Pinpoint the cell where the given text exists, returning its (X, Y) midpoint coordinate. 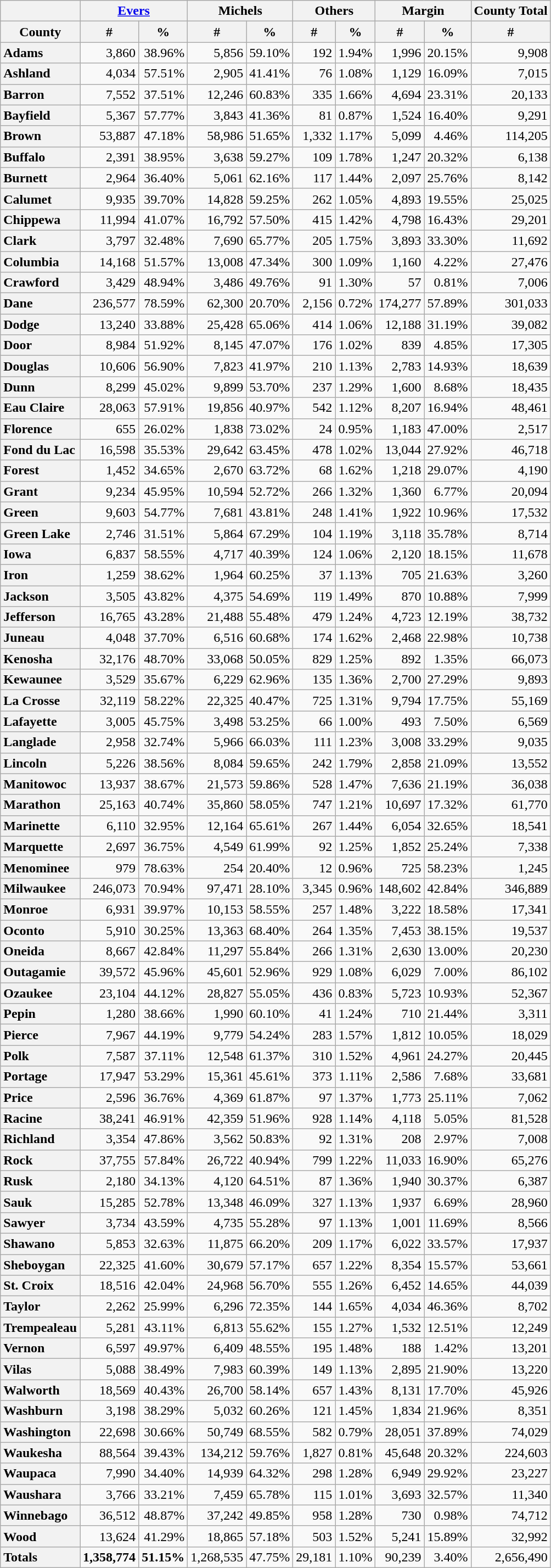
32,119 (110, 701)
7,008 (510, 1139)
46.36% (448, 1307)
16,792 (217, 220)
6,229 (217, 680)
9,291 (510, 115)
12,249 (510, 1328)
1.75% (356, 240)
8,566 (510, 1223)
5,281 (110, 1328)
28,051 (400, 1432)
42.04% (164, 1286)
730 (400, 1515)
51.92% (164, 345)
21.19% (448, 784)
346,889 (510, 888)
6,813 (217, 1328)
11,340 (510, 1494)
31.51% (164, 533)
15,361 (217, 1077)
64.51% (270, 1181)
7,636 (400, 784)
9,794 (400, 701)
11,297 (217, 951)
9,935 (110, 199)
1,247 (400, 157)
58,986 (217, 136)
37,755 (110, 1160)
33,068 (217, 659)
Trempealeau (41, 1328)
78.59% (164, 304)
3,860 (110, 53)
20,445 (510, 1056)
3,893 (400, 240)
4,369 (217, 1097)
55.05% (270, 993)
67.29% (270, 533)
10,738 (510, 638)
Rock (41, 1160)
555 (314, 1286)
43.59% (164, 1223)
14.93% (448, 366)
Marquette (41, 847)
37.70% (164, 638)
1.57% (356, 1035)
43.82% (164, 596)
20,094 (510, 491)
1,280 (110, 1014)
Buffalo (41, 157)
Monroe (41, 909)
2,697 (110, 847)
43.81% (270, 512)
Vernon (41, 1348)
28,960 (510, 1202)
28,063 (110, 408)
174 (314, 638)
51.65% (270, 136)
37 (314, 575)
20.15% (448, 53)
2,858 (400, 763)
56.90% (164, 366)
1,990 (217, 1014)
58.14% (270, 1390)
41.60% (164, 1264)
5,723 (400, 993)
78.63% (164, 867)
929 (314, 972)
Waukesha (41, 1453)
236,577 (110, 304)
57.51% (164, 74)
Price (41, 1097)
298 (314, 1474)
Menominee (41, 867)
43.28% (164, 617)
188 (400, 1348)
Langlade (41, 742)
29.07% (448, 471)
2,895 (400, 1369)
17,341 (510, 909)
50.83% (270, 1139)
10.88% (448, 596)
45.75% (164, 721)
1,937 (400, 1202)
62,300 (217, 304)
4.46% (448, 136)
5,061 (217, 178)
747 (314, 805)
73.02% (270, 429)
8,207 (400, 408)
119 (314, 596)
25.76% (448, 178)
7.68% (448, 1077)
Green Lake (41, 533)
61.99% (270, 847)
38.56% (164, 763)
4,048 (110, 638)
Kewaunee (41, 680)
7,459 (217, 1494)
55.84% (270, 951)
11,875 (217, 1244)
47.07% (270, 345)
88,564 (110, 1453)
33.88% (164, 324)
149 (314, 1369)
42,359 (217, 1118)
23.31% (448, 94)
5.05% (448, 1118)
1.21% (356, 805)
17.70% (448, 1390)
4,798 (400, 220)
Winnebago (41, 1515)
237 (314, 387)
57.89% (448, 304)
13,201 (510, 1348)
4,549 (217, 847)
415 (314, 220)
192 (314, 53)
Sheboygan (41, 1264)
Taylor (41, 1307)
1,940 (400, 1181)
38.66% (164, 1014)
373 (314, 1077)
5,856 (217, 53)
33.57% (448, 1244)
17,532 (510, 512)
839 (400, 345)
2,670 (217, 471)
38.29% (164, 1411)
6.69% (448, 1202)
47.86% (164, 1139)
87 (314, 1181)
1,996 (400, 53)
32.57% (448, 1494)
47.75% (270, 1557)
61.37% (270, 1056)
55.28% (270, 1223)
1.66% (356, 94)
32.65% (448, 826)
59.65% (270, 763)
6,931 (110, 909)
45,648 (400, 1453)
16.43% (448, 220)
Door (41, 345)
Shawano (41, 1244)
1.12% (356, 408)
2,120 (400, 554)
35.53% (164, 450)
38.67% (164, 784)
27.29% (448, 680)
1,827 (314, 1453)
174,277 (400, 304)
10,606 (110, 366)
30.25% (164, 931)
10.96% (448, 512)
Waupaca (41, 1474)
210 (314, 366)
3,222 (400, 909)
3,498 (217, 721)
Rusk (41, 1181)
61.87% (270, 1097)
19,856 (217, 408)
39,572 (110, 972)
1,268,535 (217, 1557)
County (41, 32)
7,453 (400, 931)
1,358,774 (110, 1557)
Pepin (41, 1014)
52.78% (164, 1202)
2,517 (510, 429)
38.96% (164, 53)
66.20% (270, 1244)
60.25% (270, 575)
91 (314, 283)
705 (400, 575)
8,084 (217, 763)
6,949 (400, 1474)
20.70% (270, 304)
3,005 (110, 721)
49.76% (270, 283)
6,409 (217, 1348)
0.87% (356, 115)
2,180 (110, 1181)
5,226 (110, 763)
23,104 (110, 993)
2,156 (314, 304)
301,033 (510, 304)
14,939 (217, 1474)
24,968 (217, 1286)
Barron (41, 94)
57.18% (270, 1536)
13,937 (110, 784)
Polk (41, 1056)
Dane (41, 304)
21.90% (448, 1369)
1.01% (356, 1494)
43.11% (164, 1328)
34.65% (164, 471)
8,354 (400, 1264)
1.94% (356, 53)
62.16% (270, 178)
9,603 (110, 512)
65.78% (270, 1494)
246,073 (110, 888)
5,241 (400, 1536)
26.02% (164, 429)
Crawford (41, 283)
205 (314, 240)
63.45% (270, 450)
0.79% (356, 1432)
48.55% (270, 1348)
1,452 (110, 471)
86,102 (510, 972)
17,937 (510, 1244)
68.40% (270, 931)
37.89% (448, 1432)
1.45% (356, 1411)
7,552 (110, 94)
135 (314, 680)
Burnett (41, 178)
493 (400, 721)
21,488 (217, 617)
14,828 (217, 199)
799 (314, 1160)
267 (314, 826)
2,700 (400, 680)
2,596 (110, 1097)
Manitowoc (41, 784)
Bayfield (41, 115)
25.11% (448, 1097)
45.02% (164, 387)
1,360 (400, 491)
29.92% (448, 1474)
6,296 (217, 1307)
60.10% (270, 1014)
49.97% (164, 1348)
62.96% (270, 680)
33.29% (448, 742)
17,947 (110, 1077)
25,025 (510, 199)
Fond du Lac (41, 450)
52.72% (270, 491)
Milwaukee (41, 888)
65.77% (270, 240)
47.34% (270, 262)
3,766 (110, 1494)
19,537 (510, 931)
48,461 (510, 408)
1,532 (400, 1328)
40.74% (164, 805)
327 (314, 1202)
Wood (41, 1536)
32,992 (510, 1536)
8.68% (448, 387)
3,529 (110, 680)
3,693 (400, 1494)
59.86% (270, 784)
7,681 (217, 512)
6,837 (110, 554)
La Crosse (41, 701)
66.03% (270, 742)
1.43% (356, 1390)
54.77% (164, 512)
2,905 (217, 74)
7,015 (510, 74)
1.26% (356, 1286)
40.43% (164, 1390)
195 (314, 1348)
1,964 (217, 575)
283 (314, 1035)
1.10% (356, 1557)
59.27% (270, 157)
1,259 (110, 575)
11,692 (510, 240)
18,516 (110, 1286)
41 (314, 1014)
3,118 (400, 533)
47.18% (164, 136)
44,039 (510, 1286)
6,452 (400, 1286)
25.24% (448, 847)
5,088 (110, 1369)
3,198 (110, 1411)
7,587 (110, 1056)
21.44% (448, 1014)
870 (400, 596)
335 (314, 94)
Iron (41, 575)
Chippewa (41, 220)
Marathon (41, 805)
46.91% (164, 1118)
7.50% (448, 721)
18.58% (448, 909)
65.06% (270, 324)
52.96% (270, 972)
47.00% (448, 429)
Lafayette (41, 721)
Eau Claire (41, 408)
6.77% (448, 491)
68 (314, 471)
10,697 (400, 805)
18,435 (510, 387)
6,516 (217, 638)
36.76% (164, 1097)
2,656,490 (510, 1557)
6,022 (400, 1244)
57.84% (164, 1160)
48.70% (164, 659)
Evers (134, 11)
17,305 (510, 345)
13.00% (448, 951)
Pierce (41, 1035)
17.32% (448, 805)
11,033 (400, 1160)
18.15% (448, 554)
109 (314, 157)
57.17% (270, 1264)
Walworth (41, 1390)
58.23% (448, 867)
29,201 (510, 220)
3,734 (110, 1223)
Lincoln (41, 763)
53.25% (270, 721)
1,600 (400, 387)
8,714 (510, 533)
38,241 (110, 1118)
32.48% (164, 240)
Sauk (41, 1202)
56.70% (270, 1286)
55.62% (270, 1328)
8,667 (110, 951)
4,118 (400, 1118)
1,245 (510, 867)
1.78% (356, 157)
Ozaukee (41, 993)
1.00% (356, 721)
55.48% (270, 617)
Washington (41, 1432)
12,164 (217, 826)
72.35% (270, 1307)
1,922 (400, 512)
57.91% (164, 408)
262 (314, 199)
3,486 (217, 283)
2,586 (400, 1077)
892 (400, 659)
10,153 (217, 909)
9,893 (510, 680)
4,190 (510, 471)
6,597 (110, 1348)
1.65% (356, 1307)
Clark (41, 240)
10.93% (448, 993)
2,964 (110, 178)
26,700 (217, 1390)
144 (314, 1307)
2,746 (110, 533)
134,212 (217, 1453)
310 (314, 1056)
53,887 (110, 136)
121 (314, 1411)
34.13% (164, 1181)
36.40% (164, 178)
528 (314, 784)
18,639 (510, 366)
29,181 (314, 1557)
Outagamie (41, 972)
37.11% (164, 1056)
30.66% (164, 1432)
60.26% (270, 1411)
479 (314, 617)
11,994 (110, 220)
35,860 (217, 805)
40.97% (270, 408)
9,899 (217, 387)
60.68% (270, 638)
18,541 (510, 826)
1.05% (356, 199)
57.50% (270, 220)
25,163 (110, 805)
Juneau (41, 638)
52,367 (510, 993)
76 (314, 74)
21.96% (448, 1411)
38.95% (164, 157)
Jefferson (41, 617)
1.41% (356, 512)
7,062 (510, 1097)
Margin (423, 11)
Jackson (41, 596)
70.94% (164, 888)
3,354 (110, 1139)
104 (314, 533)
60.39% (270, 1369)
6,054 (400, 826)
40.39% (270, 554)
59.25% (270, 199)
4,735 (217, 1223)
928 (314, 1118)
1,183 (400, 429)
3,311 (510, 1014)
18,029 (510, 1035)
28,827 (217, 993)
Oconto (41, 931)
Dunn (41, 387)
18,865 (217, 1536)
5,367 (110, 115)
57.77% (164, 115)
65.61% (270, 826)
264 (314, 931)
Others (334, 11)
0.98% (448, 1515)
74,029 (510, 1432)
30,679 (217, 1264)
16.94% (448, 408)
3,797 (110, 240)
13,552 (510, 763)
1,332 (314, 136)
20,133 (510, 94)
8,299 (110, 387)
16,598 (110, 450)
2,783 (400, 366)
4,961 (400, 1056)
9,908 (510, 53)
478 (314, 450)
11,678 (510, 554)
49.85% (270, 1515)
St. Croix (41, 1286)
1.27% (356, 1328)
Forest (41, 471)
4,375 (217, 596)
3,638 (217, 157)
32.63% (164, 1244)
Brown (41, 136)
1,129 (400, 74)
16,765 (110, 617)
53.29% (164, 1077)
17.75% (448, 701)
3.40% (448, 1557)
81,528 (510, 1118)
53.70% (270, 387)
1,812 (400, 1035)
Vilas (41, 1369)
41.36% (270, 115)
40.47% (270, 701)
8,131 (400, 1390)
5,032 (217, 1411)
829 (314, 659)
6,110 (110, 826)
66,073 (510, 659)
1.79% (356, 763)
Dodge (41, 324)
1,160 (400, 262)
39,082 (510, 324)
208 (400, 1139)
1,838 (217, 429)
32,176 (110, 659)
41.29% (164, 1536)
25,428 (217, 324)
8,702 (510, 1307)
11.69% (448, 1223)
111 (314, 742)
1.29% (356, 387)
41.41% (270, 74)
18,569 (110, 1390)
1.47% (356, 784)
57 (400, 283)
29,642 (217, 450)
7,690 (217, 240)
6,387 (510, 1181)
4,120 (217, 1181)
20.40% (270, 867)
13,008 (217, 262)
Adams (41, 53)
3,008 (400, 742)
12.19% (448, 617)
50.05% (270, 659)
6,138 (510, 157)
58.05% (270, 805)
7,006 (510, 283)
0.72% (356, 304)
0.95% (356, 429)
33.21% (164, 1494)
16.09% (448, 74)
13,348 (217, 1202)
2,630 (400, 951)
2.97% (448, 1139)
45,926 (510, 1390)
45.96% (164, 972)
Kenosha (41, 659)
Marinette (41, 826)
115 (314, 1494)
63.72% (270, 471)
36,512 (110, 1515)
Ashland (41, 74)
5,966 (217, 742)
Michels (240, 11)
300 (314, 262)
Richland (41, 1139)
8,351 (510, 1411)
10,594 (217, 491)
4,723 (400, 617)
58.22% (164, 701)
Douglas (41, 366)
22.98% (448, 638)
45.95% (164, 491)
542 (314, 408)
1,218 (400, 471)
39.43% (164, 1453)
3,505 (110, 596)
7,823 (217, 366)
5,864 (217, 533)
68.55% (270, 1432)
3,260 (510, 575)
55,169 (510, 701)
16.90% (448, 1160)
7,967 (110, 1035)
1.49% (356, 596)
59.10% (270, 53)
9,035 (510, 742)
1.11% (356, 1077)
10.05% (448, 1035)
24 (314, 429)
1.37% (356, 1097)
176 (314, 345)
14,168 (110, 262)
Racine (41, 1118)
7,999 (510, 596)
30.37% (448, 1181)
5,910 (110, 931)
45,601 (217, 972)
3,843 (217, 115)
6,029 (400, 972)
25.99% (164, 1307)
21,573 (217, 784)
26,722 (217, 1160)
9,234 (110, 491)
Washburn (41, 1411)
436 (314, 993)
257 (314, 909)
34.40% (164, 1474)
53,661 (510, 1264)
37,242 (217, 1515)
44.12% (164, 993)
27.92% (448, 450)
35.67% (164, 680)
51.57% (164, 262)
5,853 (110, 1244)
7,983 (217, 1369)
46.09% (270, 1202)
19.55% (448, 199)
38.62% (164, 575)
51.15% (164, 1557)
503 (314, 1536)
710 (400, 1014)
61,770 (510, 805)
242 (314, 763)
13,240 (110, 324)
12,548 (217, 1056)
2,262 (110, 1307)
248 (314, 512)
48.94% (164, 283)
13,624 (110, 1536)
Columbia (41, 262)
655 (110, 429)
20,230 (510, 951)
38,732 (510, 617)
9,779 (217, 1035)
Portage (41, 1077)
44.19% (164, 1035)
3,562 (217, 1139)
Waushara (41, 1494)
County Total (510, 11)
4.85% (448, 345)
35.78% (448, 533)
1.14% (356, 1118)
Green (41, 512)
12 (314, 867)
4,717 (217, 554)
97,471 (217, 888)
21.09% (448, 763)
979 (110, 867)
117 (314, 178)
8,142 (510, 178)
59.76% (270, 1453)
1,001 (400, 1223)
254 (217, 867)
45.61% (270, 1077)
3,345 (314, 888)
7,338 (510, 847)
13,044 (400, 450)
16.40% (448, 115)
4.22% (448, 262)
50,749 (217, 1432)
8,145 (217, 345)
64.32% (270, 1474)
Florence (41, 429)
2,097 (400, 178)
114,205 (510, 136)
155 (314, 1328)
41.97% (270, 366)
209 (314, 1244)
Oneida (41, 951)
38.49% (164, 1369)
Totals (41, 1557)
36.75% (164, 847)
3,429 (110, 283)
33,681 (510, 1077)
28.10% (270, 888)
1,773 (400, 1097)
39.97% (164, 909)
27,476 (510, 262)
8,984 (110, 345)
1.30% (356, 283)
74,712 (510, 1515)
1.32% (356, 491)
Calumet (41, 199)
6,569 (510, 721)
81 (314, 115)
54.69% (270, 596)
12,246 (217, 94)
2,391 (110, 157)
24.27% (448, 1056)
33.30% (448, 240)
1.23% (356, 742)
4,694 (400, 94)
15.89% (448, 1536)
15,285 (110, 1202)
12,188 (400, 324)
32.74% (164, 742)
7,990 (110, 1474)
41.07% (164, 220)
60.83% (270, 94)
7.00% (448, 972)
1,524 (400, 115)
1.09% (356, 262)
14.65% (448, 1286)
1.19% (356, 533)
Grant (41, 491)
36,038 (510, 784)
90,239 (400, 1557)
12.51% (448, 1328)
414 (314, 324)
1,852 (400, 847)
15.57% (448, 1264)
582 (314, 1432)
48.87% (164, 1515)
148,602 (400, 888)
32.95% (164, 826)
13,220 (510, 1369)
31.19% (448, 324)
224,603 (510, 1453)
Iowa (41, 554)
0.83% (356, 993)
2,468 (400, 638)
40.94% (270, 1160)
38.15% (448, 931)
21.63% (448, 575)
37.51% (164, 94)
51.96% (270, 1118)
22,698 (110, 1432)
23,227 (510, 1474)
39.70% (164, 199)
66 (314, 721)
65,276 (510, 1160)
46,718 (510, 450)
13,363 (217, 931)
124 (314, 554)
4,893 (400, 199)
Sawyer (41, 1223)
54.24% (270, 1035)
2,958 (110, 742)
1,834 (400, 1411)
958 (314, 1515)
5,099 (400, 136)
